Return the (x, y) coordinate for the center point of the cell that contains the specified text.  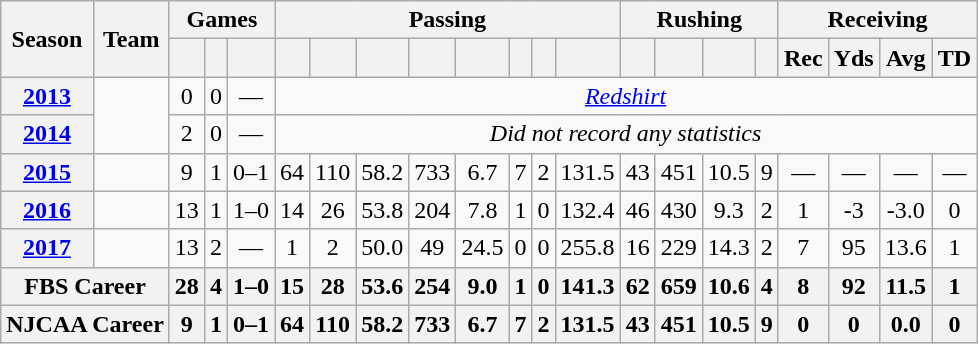
229 (678, 248)
2017 (47, 248)
53.8 (382, 210)
NJCAA Career (86, 324)
Rec (803, 58)
53.6 (382, 286)
FBS Career (86, 286)
16 (638, 248)
9.0 (482, 286)
14.3 (728, 248)
659 (678, 286)
0.0 (906, 324)
Receiving (877, 20)
26 (333, 210)
7.8 (482, 210)
95 (854, 248)
255.8 (588, 248)
Did not record any statistics (626, 134)
10.6 (728, 286)
46 (638, 210)
92 (854, 286)
Season (47, 39)
Games (222, 20)
9.3 (728, 210)
430 (678, 210)
2013 (47, 96)
2016 (47, 210)
Yds (854, 58)
49 (432, 248)
24.5 (482, 248)
8 (803, 286)
Avg (906, 58)
204 (432, 210)
-3.0 (906, 210)
Team (131, 39)
62 (638, 286)
Passing (448, 20)
2015 (47, 172)
2014 (47, 134)
15 (292, 286)
Rushing (699, 20)
13.6 (906, 248)
-3 (854, 210)
14 (292, 210)
254 (432, 286)
141.3 (588, 286)
Redshirt (626, 96)
11.5 (906, 286)
132.4 (588, 210)
TD (954, 58)
50.0 (382, 248)
